Return (X, Y) of the center of cell containing provided text 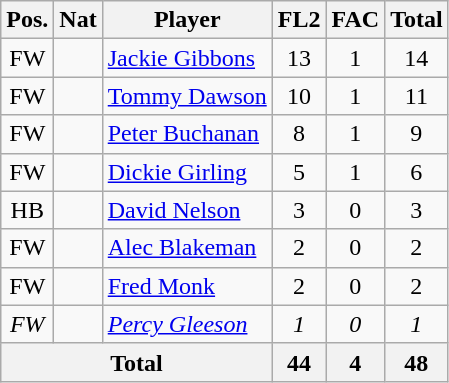
David Nelson (187, 210)
HB (28, 210)
5 (299, 172)
Peter Buchanan (187, 134)
Tommy Dawson (187, 96)
48 (417, 362)
44 (299, 362)
4 (356, 362)
9 (417, 134)
Player (187, 20)
14 (417, 58)
Nat (78, 20)
Alec Blakeman (187, 248)
Dickie Girling (187, 172)
Jackie Gibbons (187, 58)
10 (299, 96)
6 (417, 172)
11 (417, 96)
Fred Monk (187, 286)
Pos. (28, 20)
Percy Gleeson (187, 324)
13 (299, 58)
FAC (356, 20)
FL2 (299, 20)
8 (299, 134)
